Find where the given text appears and provide that cell's center as (X, Y) coordinate. 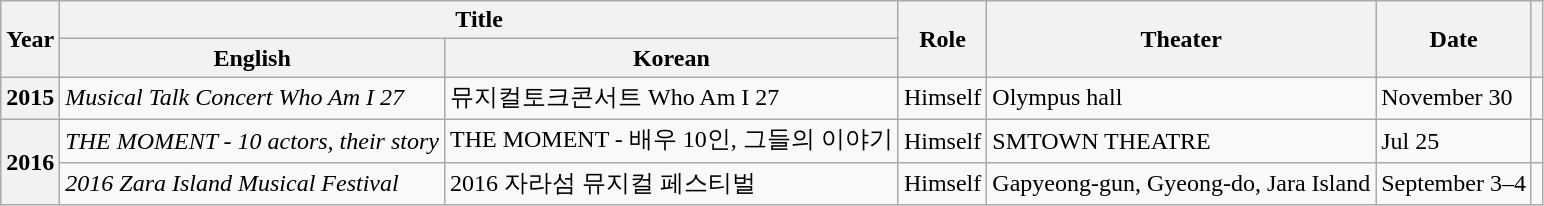
Theater (1182, 39)
September 3–4 (1454, 184)
Date (1454, 39)
THE MOMENT - 배우 10인, 그들의 이야기 (671, 140)
Gapyeong-gun, Gyeong-do, Jara Island (1182, 184)
뮤지컬토크콘서트 Who Am I 27 (671, 98)
2015 (30, 98)
SMTOWN THEATRE (1182, 140)
November 30 (1454, 98)
English (252, 58)
Musical Talk Concert Who Am I 27 (252, 98)
THE MOMENT - 10 actors, their story (252, 140)
Korean (671, 58)
Olympus hall (1182, 98)
2016 자라섬 뮤지컬 페스티벌 (671, 184)
2016 Zara Island Musical Festival (252, 184)
Role (942, 39)
Year (30, 39)
Jul 25 (1454, 140)
Title (480, 20)
2016 (30, 162)
